Return (X, Y) of the center of cell containing provided text 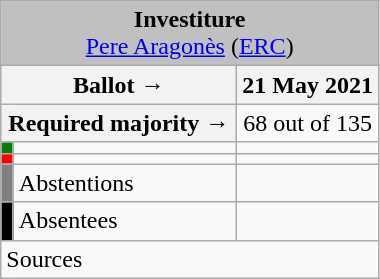
Absentees (125, 221)
InvestiturePere Aragonès (ERC) (190, 34)
Ballot → (119, 85)
Required majority → (119, 123)
Abstentions (125, 183)
68 out of 135 (308, 123)
Sources (190, 259)
21 May 2021 (308, 85)
